Search for the cell housing the specified text and yield its (X, Y) center coordinate. 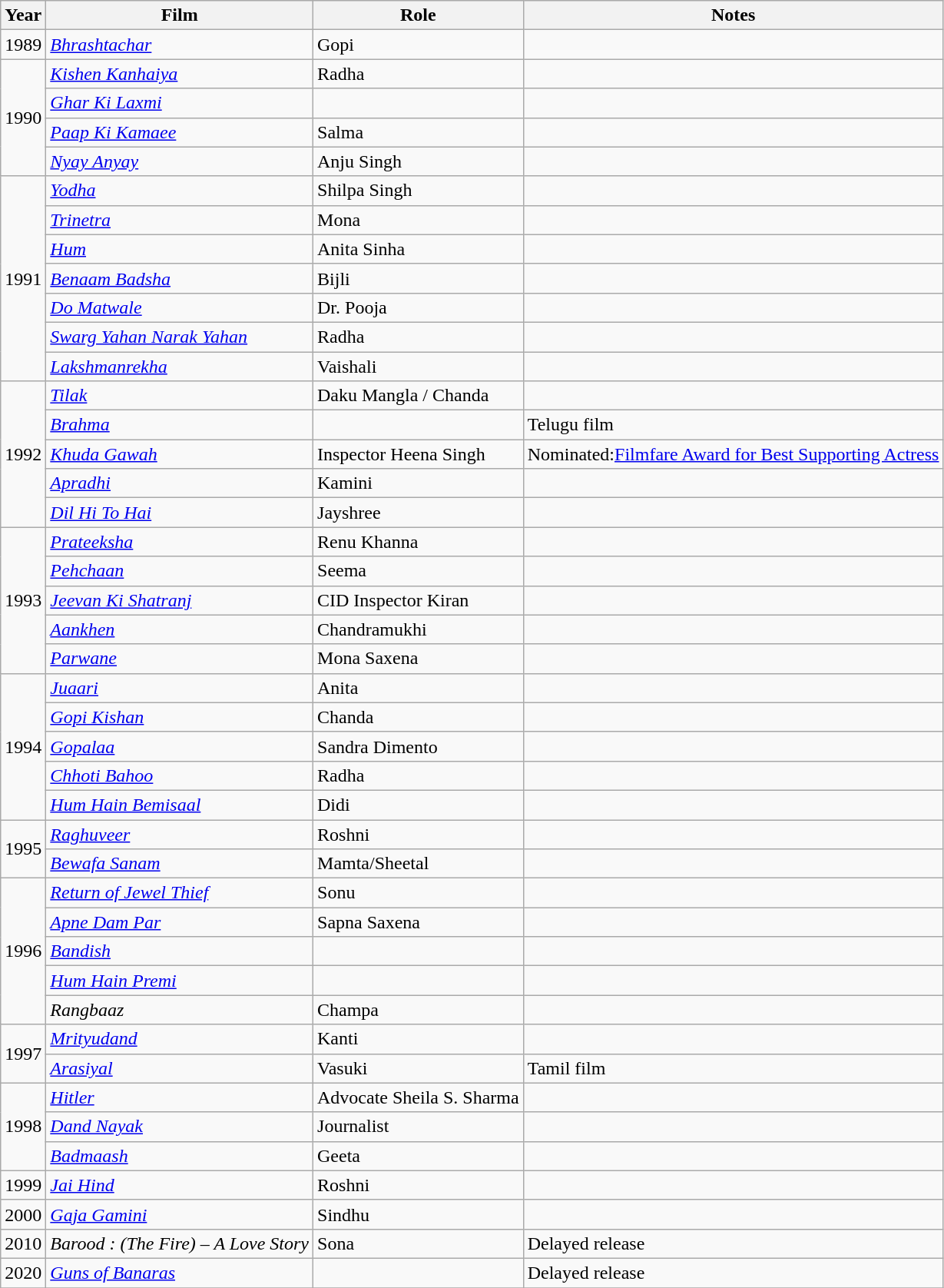
Jeevan Ki Shatranj (180, 600)
1991 (23, 278)
Apradhi (180, 483)
Gopalaa (180, 746)
Champa (419, 1010)
Guns of Banaras (180, 1273)
Bijli (419, 278)
Hum Hain Bemisaal (180, 805)
Trinetra (180, 220)
Nominated:Filmfare Award for Best Supporting Actress (733, 454)
Vasuki (419, 1068)
Raghuveer (180, 834)
2020 (23, 1273)
Bewafa Sanam (180, 864)
Aankhen (180, 629)
Role (419, 15)
1993 (23, 600)
Gopi Kishan (180, 717)
Telugu film (733, 425)
Swarg Yahan Narak Yahan (180, 337)
Mona (419, 220)
Parwane (180, 659)
Apne Dam Par (180, 922)
Chanda (419, 717)
1997 (23, 1054)
Hum Hain Premi (180, 981)
Gopi (419, 45)
1992 (23, 454)
Arasiyal (180, 1068)
Seema (419, 571)
2010 (23, 1243)
Prateeksha (180, 542)
Return of Jewel Thief (180, 893)
Kamini (419, 483)
Bhrashtachar (180, 45)
Tamil film (733, 1068)
Shilpa Singh (419, 191)
Jayshree (419, 513)
Salma (419, 132)
1994 (23, 746)
Year (23, 15)
Geeta (419, 1156)
Sindhu (419, 1214)
Ghar Ki Laxmi (180, 103)
Bandish (180, 951)
1998 (23, 1127)
2000 (23, 1214)
Chhoti Bahoo (180, 775)
Juaari (180, 688)
CID Inspector Kiran (419, 600)
Film (180, 15)
Gaja Gamini (180, 1214)
1989 (23, 45)
Khuda Gawah (180, 454)
Mamta/Sheetal (419, 864)
Hum (180, 249)
1999 (23, 1185)
Paap Ki Kamaee (180, 132)
Dr. Pooja (419, 307)
Jai Hind (180, 1185)
Do Matwale (180, 307)
Dil Hi To Hai (180, 513)
Tilak (180, 396)
Chandramukhi (419, 629)
Rangbaaz (180, 1010)
Daku Mangla / Chanda (419, 396)
Barood : (The Fire) – A Love Story (180, 1243)
Inspector Heena Singh (419, 454)
Advocate Sheila S. Sharma (419, 1097)
Didi (419, 805)
Mrityudand (180, 1039)
Renu Khanna (419, 542)
Pehchaan (180, 571)
Badmaash (180, 1156)
Nyay Anyay (180, 161)
Vaishali (419, 367)
Anita (419, 688)
Benaam Badsha (180, 278)
1990 (23, 118)
Sandra Dimento (419, 746)
Yodha (180, 191)
Notes (733, 15)
Anita Sinha (419, 249)
Sonu (419, 893)
Sona (419, 1243)
Hitler (180, 1097)
1995 (23, 848)
Dand Nayak (180, 1127)
Brahma (180, 425)
Anju Singh (419, 161)
1996 (23, 951)
Journalist (419, 1127)
Mona Saxena (419, 659)
Lakshmanrekha (180, 367)
Kishen Kanhaiya (180, 74)
Sapna Saxena (419, 922)
Kanti (419, 1039)
